Return (X, Y) of the center of cell containing provided text 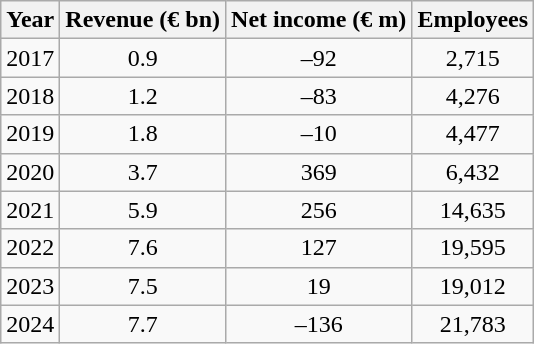
7.6 (143, 248)
7.7 (143, 324)
14,635 (473, 210)
2022 (30, 248)
Year (30, 20)
2020 (30, 172)
6,432 (473, 172)
1.8 (143, 134)
–92 (319, 58)
4,276 (473, 96)
7.5 (143, 286)
4,477 (473, 134)
–83 (319, 96)
–10 (319, 134)
–136 (319, 324)
19,012 (473, 286)
5.9 (143, 210)
2023 (30, 286)
0.9 (143, 58)
21,783 (473, 324)
19,595 (473, 248)
2018 (30, 96)
2021 (30, 210)
Net income (€ m) (319, 20)
1.2 (143, 96)
2017 (30, 58)
2019 (30, 134)
Revenue (€ bn) (143, 20)
369 (319, 172)
2,715 (473, 58)
256 (319, 210)
2024 (30, 324)
19 (319, 286)
127 (319, 248)
3.7 (143, 172)
Employees (473, 20)
